Detect which cell encompasses the target text, then output its (X, Y) center coordinate. 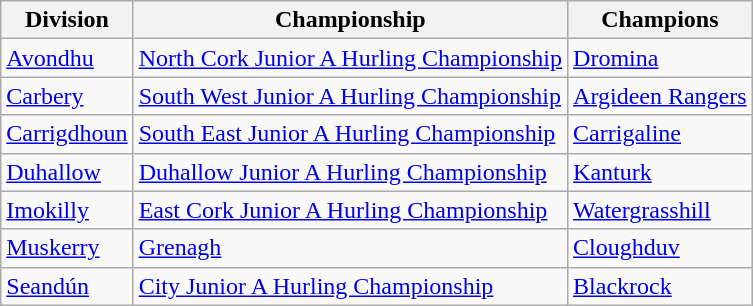
Argideen Rangers (660, 96)
Championship (350, 20)
East Cork Junior A Hurling Championship (350, 210)
Grenagh (350, 248)
Duhallow Junior A Hurling Championship (350, 172)
Carbery (67, 96)
Avondhu (67, 58)
Dromina (660, 58)
Seandún (67, 286)
Champions (660, 20)
Watergrasshill (660, 210)
Blackrock (660, 286)
Muskerry (67, 248)
Imokilly (67, 210)
Kanturk (660, 172)
Cloughduv (660, 248)
Duhallow (67, 172)
North Cork Junior A Hurling Championship (350, 58)
City Junior A Hurling Championship (350, 286)
Division (67, 20)
South West Junior A Hurling Championship (350, 96)
Carrigaline (660, 134)
Carrigdhoun (67, 134)
South East Junior A Hurling Championship (350, 134)
